Provide the (x, y) coordinate of the cell's center where the given text is located.  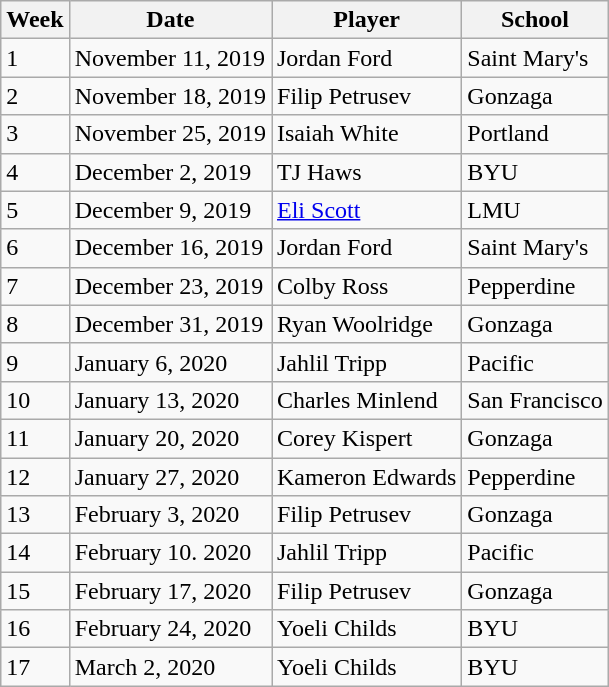
November 25, 2019 (170, 134)
12 (35, 477)
February 17, 2020 (170, 591)
Date (170, 20)
February 24, 2020 (170, 629)
13 (35, 515)
School (535, 20)
Kameron Edwards (367, 477)
7 (35, 286)
January 6, 2020 (170, 362)
December 23, 2019 (170, 286)
16 (35, 629)
15 (35, 591)
Portland (535, 134)
December 16, 2019 (170, 248)
Eli Scott (367, 210)
Ryan Woolridge (367, 324)
5 (35, 210)
December 9, 2019 (170, 210)
6 (35, 248)
Isaiah White (367, 134)
Colby Ross (367, 286)
December 31, 2019 (170, 324)
Player (367, 20)
Corey Kispert (367, 438)
8 (35, 324)
Charles Minlend (367, 400)
1 (35, 58)
3 (35, 134)
4 (35, 172)
2 (35, 96)
January 13, 2020 (170, 400)
December 2, 2019 (170, 172)
17 (35, 667)
LMU (535, 210)
November 11, 2019 (170, 58)
Week (35, 20)
9 (35, 362)
November 18, 2019 (170, 96)
14 (35, 553)
10 (35, 400)
11 (35, 438)
February 3, 2020 (170, 515)
San Francisco (535, 400)
TJ Haws (367, 172)
February 10. 2020 (170, 553)
January 20, 2020 (170, 438)
January 27, 2020 (170, 477)
March 2, 2020 (170, 667)
